Scan for the cell matching the given text and deliver its (X, Y) coordinate at center. 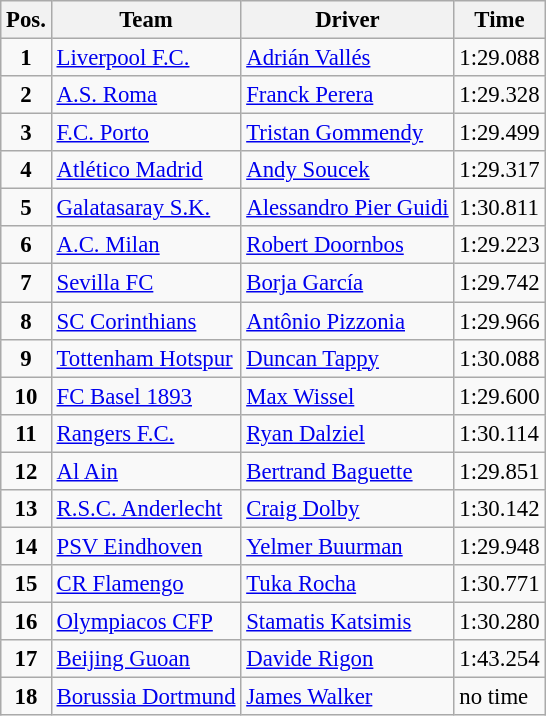
Davide Rigon (348, 659)
Craig Dolby (348, 509)
15 (26, 584)
Duncan Tappy (348, 358)
no time (500, 697)
A.S. Roma (146, 95)
CR Flamengo (146, 584)
1:29.088 (500, 58)
Olympiacos CFP (146, 621)
PSV Eindhoven (146, 546)
Al Ain (146, 471)
Adrián Vallés (348, 58)
FC Basel 1893 (146, 396)
1:29.742 (500, 283)
Franck Perera (348, 95)
4 (26, 170)
1:30.114 (500, 433)
Max Wissel (348, 396)
1:29.948 (500, 546)
7 (26, 283)
Tuka Rocha (348, 584)
James Walker (348, 697)
Liverpool F.C. (146, 58)
6 (26, 245)
1:29.600 (500, 396)
Antônio Pizzonia (348, 321)
1:29.317 (500, 170)
1:29.223 (500, 245)
8 (26, 321)
Atlético Madrid (146, 170)
11 (26, 433)
SC Corinthians (146, 321)
Driver (348, 20)
1:30.811 (500, 208)
5 (26, 208)
Sevilla FC (146, 283)
Stamatis Katsimis (348, 621)
1:29.499 (500, 133)
Robert Doornbos (348, 245)
3 (26, 133)
Bertrand Baguette (348, 471)
Rangers F.C. (146, 433)
Beijing Guoan (146, 659)
10 (26, 396)
1:30.142 (500, 509)
Pos. (26, 20)
14 (26, 546)
16 (26, 621)
1:43.254 (500, 659)
F.C. Porto (146, 133)
Yelmer Buurman (348, 546)
1 (26, 58)
1:30.771 (500, 584)
13 (26, 509)
1:30.088 (500, 358)
1:30.280 (500, 621)
18 (26, 697)
17 (26, 659)
1:29.328 (500, 95)
Alessandro Pier Guidi (348, 208)
12 (26, 471)
Galatasaray S.K. (146, 208)
Tottenham Hotspur (146, 358)
Ryan Dalziel (348, 433)
R.S.C. Anderlecht (146, 509)
Andy Soucek (348, 170)
1:29.851 (500, 471)
A.C. Milan (146, 245)
Tristan Gommendy (348, 133)
1:29.966 (500, 321)
Borja García (348, 283)
9 (26, 358)
2 (26, 95)
Team (146, 20)
Borussia Dortmund (146, 697)
Time (500, 20)
